Determine the [X, Y] coordinate at the center of the cell enclosing the given text.  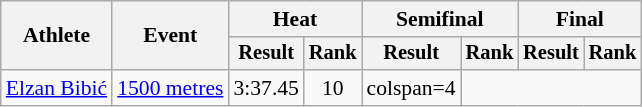
Heat [294, 19]
Semifinal [440, 19]
1500 metres [170, 88]
10 [333, 88]
Final [580, 19]
colspan=4 [412, 88]
3:37.45 [266, 88]
Elzan Bibić [56, 88]
Athlete [56, 36]
Event [170, 36]
